For the text-containing cell, return its midpoint in (x, y) coordinate format. 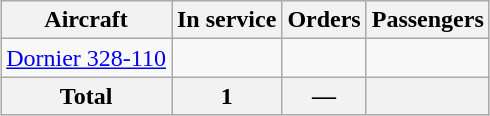
Dornier 328-110 (86, 58)
Total (86, 96)
Orders (324, 20)
In service (227, 20)
Passengers (428, 20)
1 (227, 96)
Aircraft (86, 20)
— (324, 96)
